Scan for the cell matching the given text and deliver its [x, y] coordinate at center. 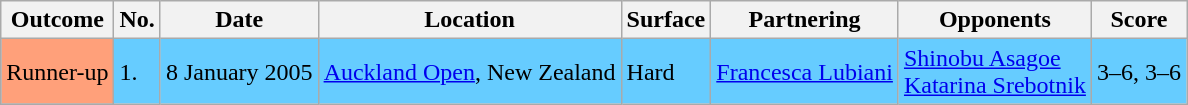
8 January 2005 [239, 72]
Francesca Lubiani [805, 72]
1. [137, 72]
Partnering [805, 20]
Opponents [994, 20]
No. [137, 20]
3–6, 3–6 [1138, 72]
Score [1138, 20]
Surface [666, 20]
Location [470, 20]
Hard [666, 72]
Auckland Open, New Zealand [470, 72]
Outcome [58, 20]
Runner-up [58, 72]
Shinobu Asagoe Katarina Srebotnik [994, 72]
Date [239, 20]
